Provide the [x, y] coordinate of the cell's center where the given text is located.  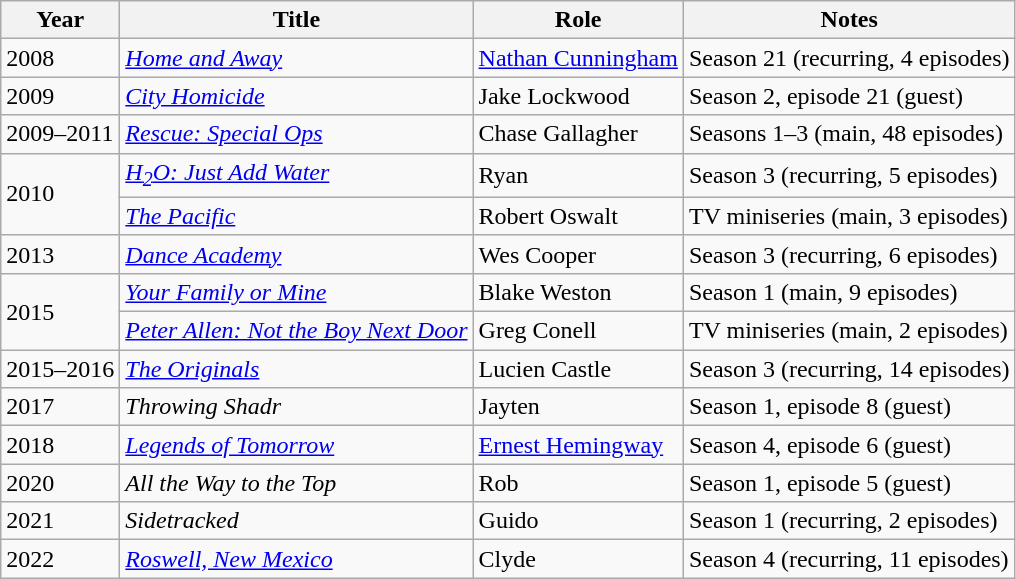
Dance Academy [296, 254]
Season 2, episode 21 (guest) [849, 96]
Season 1, episode 5 (guest) [849, 483]
Season 3 (recurring, 6 episodes) [849, 254]
Rob [578, 483]
2021 [60, 521]
Guido [578, 521]
Blake Weston [578, 292]
2010 [60, 194]
2009 [60, 96]
City Homicide [296, 96]
Season 3 (recurring, 14 episodes) [849, 369]
Ernest Hemingway [578, 445]
2015 [60, 311]
Season 21 (recurring, 4 episodes) [849, 58]
Ryan [578, 175]
Chase Gallagher [578, 134]
Legends of Tomorrow [296, 445]
2015–2016 [60, 369]
Jake Lockwood [578, 96]
All the Way to the Top [296, 483]
Season 1 (main, 9 episodes) [849, 292]
Sidetracked [296, 521]
2018 [60, 445]
2013 [60, 254]
Jayten [578, 407]
H2O: Just Add Water [296, 175]
Clyde [578, 559]
Season 4 (recurring, 11 episodes) [849, 559]
Home and Away [296, 58]
The Originals [296, 369]
Wes Cooper [578, 254]
Season 1 (recurring, 2 episodes) [849, 521]
Peter Allen: Not the Boy Next Door [296, 331]
Season 4, episode 6 (guest) [849, 445]
TV miniseries (main, 2 episodes) [849, 331]
Greg Conell [578, 331]
Roswell, New Mexico [296, 559]
Year [60, 20]
TV miniseries (main, 3 episodes) [849, 216]
Role [578, 20]
2020 [60, 483]
Season 3 (recurring, 5 episodes) [849, 175]
Lucien Castle [578, 369]
2009–2011 [60, 134]
Notes [849, 20]
Your Family or Mine [296, 292]
The Pacific [296, 216]
2017 [60, 407]
Rescue: Special Ops [296, 134]
Title [296, 20]
Nathan Cunningham [578, 58]
Season 1, episode 8 (guest) [849, 407]
2008 [60, 58]
Robert Oswalt [578, 216]
Throwing Shadr [296, 407]
Seasons 1–3 (main, 48 episodes) [849, 134]
2022 [60, 559]
